From the cell containing the given text, extract its center point as [X, Y] coordinate. 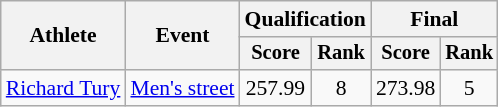
5 [469, 88]
257.99 [276, 88]
Athlete [64, 36]
Event [182, 36]
Richard Tury [64, 88]
Qualification [306, 19]
8 [341, 88]
Final [434, 19]
273.98 [406, 88]
Men's street [182, 88]
